Extract the (X, Y) coordinate from the center of the cell holding the provided text.  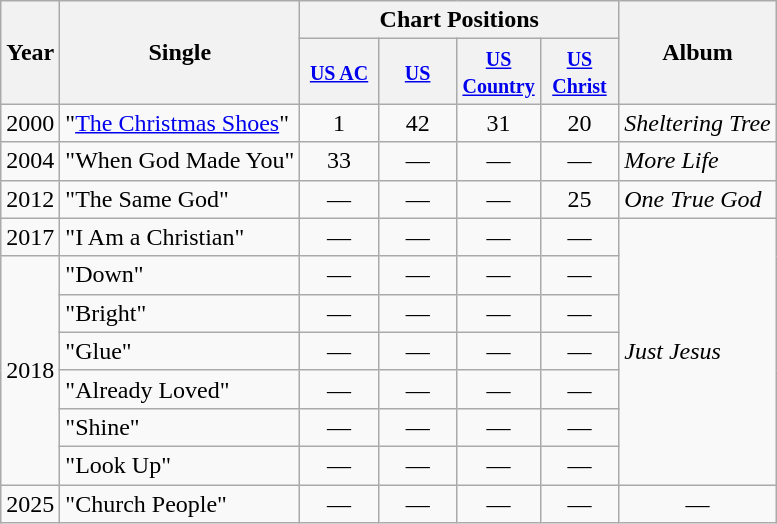
"Glue" (180, 351)
"Already Loved" (180, 389)
25 (580, 199)
Year (30, 52)
One True God (698, 199)
2000 (30, 123)
2004 (30, 161)
Single (180, 52)
2017 (30, 237)
US Christ (580, 72)
"Down" (180, 275)
2025 (30, 503)
31 (498, 123)
Album (698, 52)
"Church People" (180, 503)
US (418, 72)
"Bright" (180, 313)
US Country (498, 72)
"When God Made You" (180, 161)
"The Same God" (180, 199)
More Life (698, 161)
2012 (30, 199)
US AC (340, 72)
42 (418, 123)
"The Christmas Shoes" (180, 123)
"Look Up" (180, 465)
Sheltering Tree (698, 123)
Just Jesus (698, 351)
1 (340, 123)
"I Am a Christian" (180, 237)
33 (340, 161)
2018 (30, 370)
Chart Positions (460, 20)
"Shine" (180, 427)
20 (580, 123)
